Output the [x, y] coordinate of the center of the cell containing the given text.  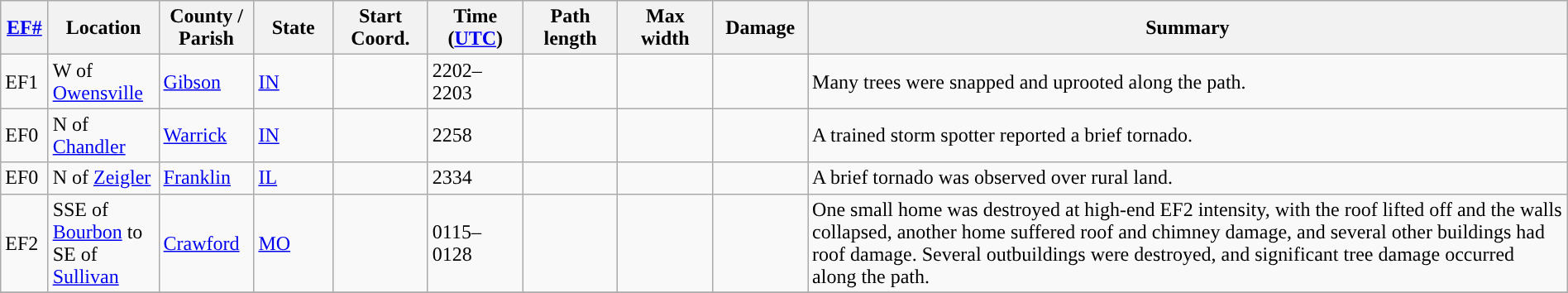
Franklin [207, 178]
State [294, 28]
Damage [761, 28]
Path length [571, 28]
Start Coord. [380, 28]
N of Chandler [103, 136]
County / Parish [207, 28]
N of Zeigler [103, 178]
2334 [475, 178]
0115–0128 [475, 243]
A brief tornado was observed over rural land. [1188, 178]
A trained storm spotter reported a brief tornado. [1188, 136]
Time (UTC) [475, 28]
EF# [25, 28]
Gibson [207, 81]
2202–2203 [475, 81]
W of Owensville [103, 81]
IL [294, 178]
Warrick [207, 136]
EF2 [25, 243]
Crawford [207, 243]
Many trees were snapped and uprooted along the path. [1188, 81]
SSE of Bourbon to SE of Sullivan [103, 243]
EF1 [25, 81]
Max width [665, 28]
Location [103, 28]
2258 [475, 136]
Summary [1188, 28]
MO [294, 243]
